Provide the [x, y] coordinate of the cell's center where the given text is located.  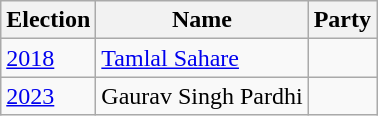
Gaurav Singh Pardhi [202, 96]
Tamlal Sahare [202, 58]
Election [48, 20]
2018 [48, 58]
Name [202, 20]
Party [342, 20]
2023 [48, 96]
